Provide the [x, y] coordinate of the cell's center where the given text is located.  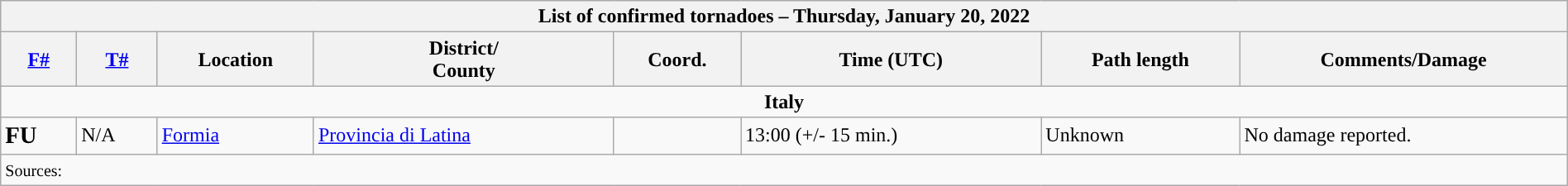
Formia [235, 136]
Coord. [676, 60]
District/County [463, 60]
Comments/Damage [1403, 60]
Provincia di Latina [463, 136]
FU [39, 136]
Italy [784, 102]
F# [39, 60]
Time (UTC) [892, 60]
No damage reported. [1403, 136]
Sources: [784, 169]
Location [235, 60]
List of confirmed tornadoes – Thursday, January 20, 2022 [784, 17]
Unknown [1140, 136]
N/A [117, 136]
Path length [1140, 60]
T# [117, 60]
13:00 (+/- 15 min.) [892, 136]
